Detect which cell encompasses the target text, then output its [X, Y] center coordinate. 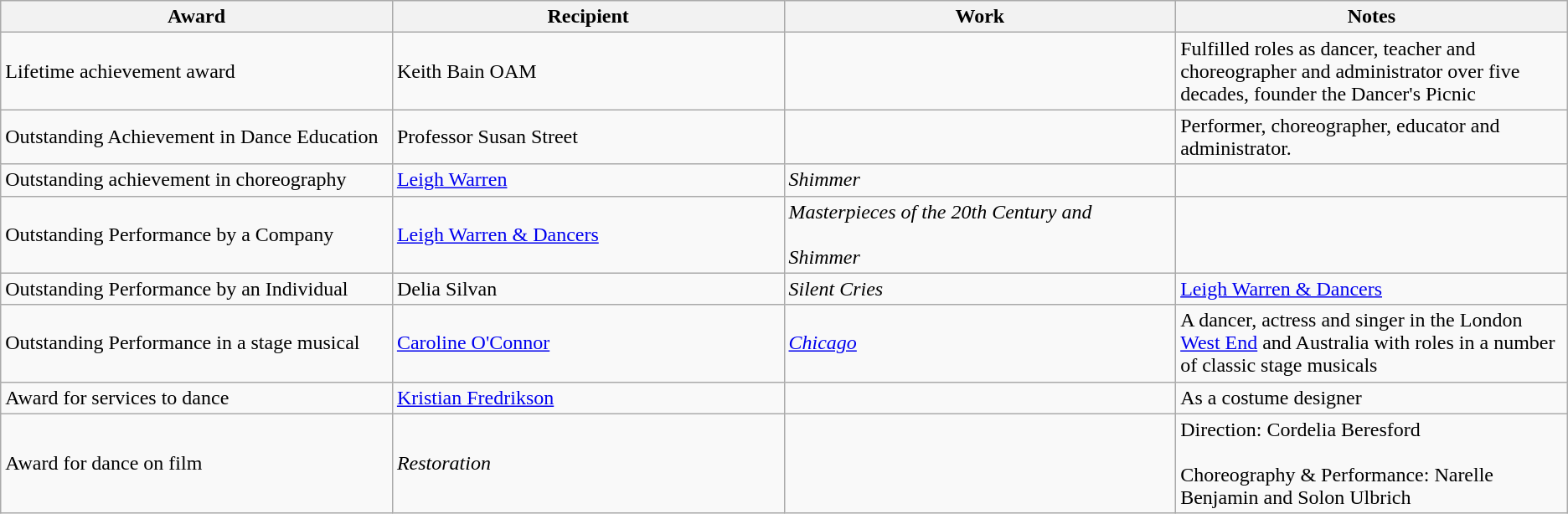
Performer, choreographer, educator and administrator. [1372, 137]
Award for services to dance [197, 398]
Award [197, 17]
Outstanding Performance by an Individual [197, 289]
Fulfilled roles as dancer, teacher and choreographer and administrator over five decades, founder the Dancer's Picnic [1372, 71]
A dancer, actress and singer in the London West End and Australia with roles in a number of classic stage musicals [1372, 343]
Recipient [588, 17]
Award for dance on film [197, 464]
Shimmer [980, 180]
Caroline O'Connor [588, 343]
Notes [1372, 17]
Restoration [588, 464]
Chicago [980, 343]
Professor Susan Street [588, 137]
Lifetime achievement award [197, 71]
Keith Bain OAM [588, 71]
Delia Silvan [588, 289]
Kristian Fredrikson [588, 398]
As a costume designer [1372, 398]
Masterpieces of the 20th Century and Shimmer [980, 234]
Outstanding Performance by a Company [197, 234]
Silent Cries [980, 289]
Direction: Cordelia Beresford Choreography & Performance: Narelle Benjamin and Solon Ulbrich [1372, 464]
Leigh Warren [588, 180]
Outstanding Achievement in Dance Education [197, 137]
Work [980, 17]
Outstanding Performance in a stage musical [197, 343]
Outstanding achievement in choreography [197, 180]
